Output the [X, Y] coordinate of the center of the cell containing the given text.  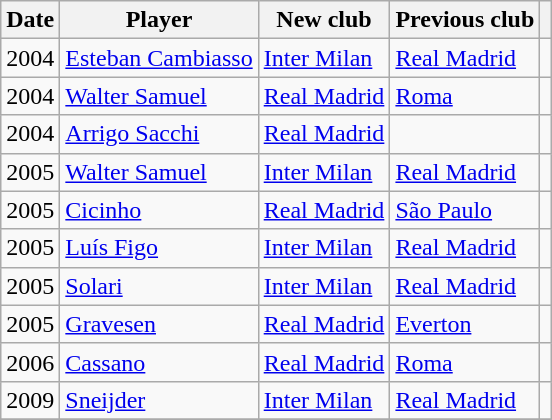
Date [30, 20]
Cassano [159, 362]
Luís Figo [159, 248]
2009 [30, 400]
Arrigo Sacchi [159, 134]
New club [324, 20]
São Paulo [465, 210]
Previous club [465, 20]
Gravesen [159, 324]
Player [159, 20]
Cicinho [159, 210]
Everton [465, 324]
Esteban Cambiasso [159, 58]
Sneijder [159, 400]
Solari [159, 286]
2006 [30, 362]
